Return the (x, y) coordinate for the center point of the cell that contains the specified text.  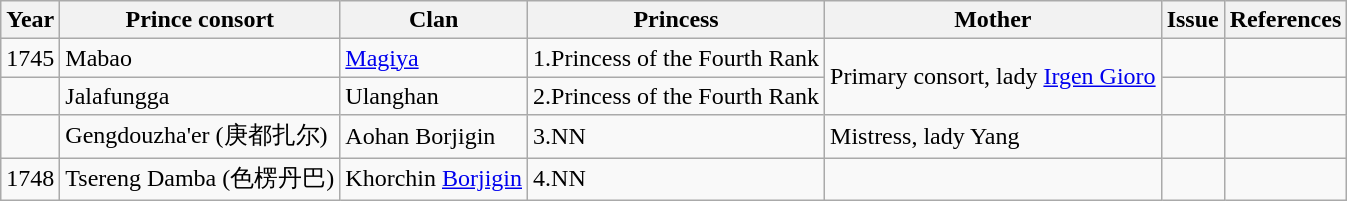
3.NN (676, 136)
Prince consort (200, 20)
Gengdouzha'er (庚都扎尔) (200, 136)
2.Princess of the Fourth Rank (676, 96)
Khorchin Borjigin (434, 180)
Mabao (200, 58)
1.Princess of the Fourth Rank (676, 58)
References (1286, 20)
Mother (994, 20)
Clan (434, 20)
Jalafungga (200, 96)
Year (30, 20)
Aohan Borjigin (434, 136)
Ulanghan (434, 96)
Magiya (434, 58)
4.NN (676, 180)
Issue (1192, 20)
1745 (30, 58)
Princess (676, 20)
1748 (30, 180)
Mistress, lady Yang (994, 136)
Tsereng Damba (色楞丹巴) (200, 180)
Primary consort, lady Irgen Gioro (994, 77)
